Identify which cell holds the provided text, then report its (x, y) central coordinate. 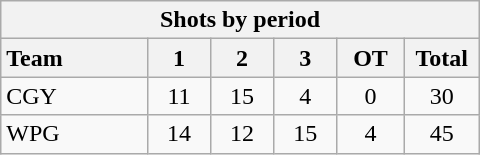
3 (306, 58)
30 (442, 96)
WPG (74, 134)
0 (371, 96)
CGY (74, 96)
1 (178, 58)
Team (74, 58)
2 (242, 58)
14 (178, 134)
Total (442, 58)
OT (371, 58)
12 (242, 134)
Shots by period (240, 20)
11 (178, 96)
45 (442, 134)
